Scan for the cell matching the given text and deliver its (x, y) coordinate at center. 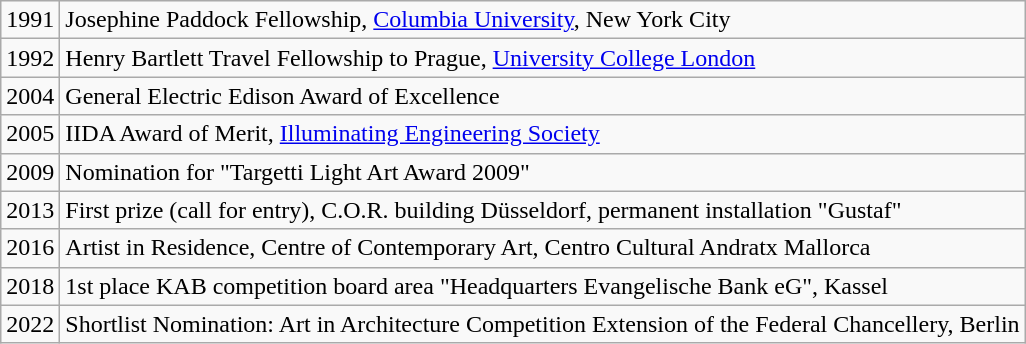
2009 (30, 172)
1992 (30, 58)
1st place KAB competition board area "Headquarters Evangelische Bank eG", Kassel (542, 286)
2013 (30, 210)
Shortlist Nomination: Art in Architecture Competition Extension of the Federal Chancellery, Berlin (542, 324)
Artist in Residence, Centre of Contemporary Art, Centro Cultural Andratx Mallorca (542, 248)
1991 (30, 20)
Henry Bartlett Travel Fellowship to Prague, University College London (542, 58)
General Electric Edison Award of Excellence (542, 96)
2022 (30, 324)
First prize (call for entry), C.O.R. building Düsseldorf, permanent installation "Gustaf" (542, 210)
IIDA Award of Merit, Illuminating Engineering Society (542, 134)
2016 (30, 248)
Nomination for "Targetti Light Art Award 2009" (542, 172)
2004 (30, 96)
2005 (30, 134)
2018 (30, 286)
Josephine Paddock Fellowship, Columbia University, New York City (542, 20)
